Output the (x, y) coordinate of the center of the cell containing the given text.  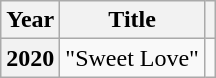
Title (132, 20)
"Sweet Love" (132, 58)
2020 (30, 58)
Year (30, 20)
